Determine the [x, y] coordinate at the center of the cell enclosing the given text.  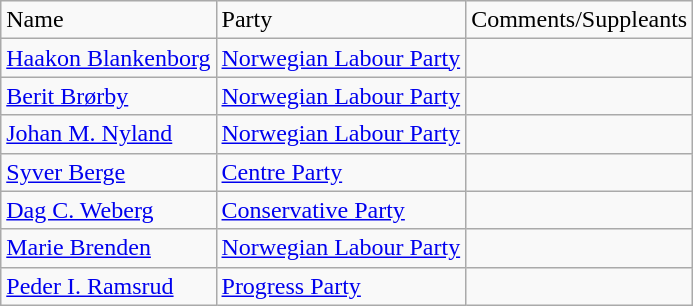
Haakon Blankenborg [108, 58]
Conservative Party [341, 210]
Progress Party [341, 286]
Party [341, 20]
Syver Berge [108, 172]
Name [108, 20]
Comments/Suppleants [580, 20]
Johan M. Nyland [108, 134]
Centre Party [341, 172]
Marie Brenden [108, 248]
Berit Brørby [108, 96]
Dag C. Weberg [108, 210]
Peder I. Ramsrud [108, 286]
